Return [x, y] of the center of cell containing provided text 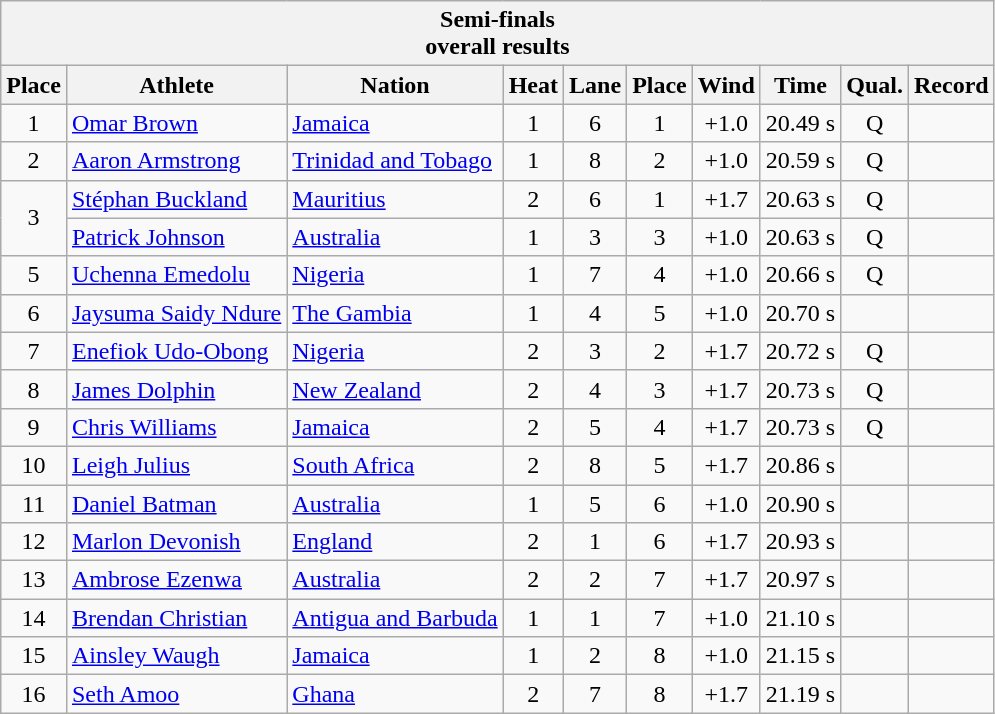
Mauritius [395, 199]
15 [34, 656]
20.70 s [800, 313]
Marlon Devonish [176, 542]
Lane [596, 85]
Nation [395, 85]
Brendan Christian [176, 618]
Record [951, 85]
Stéphan Buckland [176, 199]
Trinidad and Tobago [395, 161]
Semi-finals overall results [498, 34]
20.86 s [800, 465]
Aaron Armstrong [176, 161]
Ambrose Ezenwa [176, 580]
11 [34, 503]
20.49 s [800, 123]
Wind [726, 85]
10 [34, 465]
20.66 s [800, 275]
20.93 s [800, 542]
20.72 s [800, 351]
Uchenna Emedolu [176, 275]
Athlete [176, 85]
16 [34, 694]
New Zealand [395, 389]
21.19 s [800, 694]
Ainsley Waugh [176, 656]
Patrick Johnson [176, 237]
South Africa [395, 465]
9 [34, 427]
21.10 s [800, 618]
England [395, 542]
Omar Brown [176, 123]
Seth Amoo [176, 694]
20.59 s [800, 161]
Time [800, 85]
The Gambia [395, 313]
14 [34, 618]
21.15 s [800, 656]
Qual. [875, 85]
James Dolphin [176, 389]
20.97 s [800, 580]
12 [34, 542]
Chris Williams [176, 427]
Daniel Batman [176, 503]
20.90 s [800, 503]
Antigua and Barbuda [395, 618]
Enefiok Udo-Obong [176, 351]
Heat [533, 85]
Leigh Julius [176, 465]
Jaysuma Saidy Ndure [176, 313]
Ghana [395, 694]
13 [34, 580]
